Scan for the cell matching the given text and deliver its (x, y) coordinate at center. 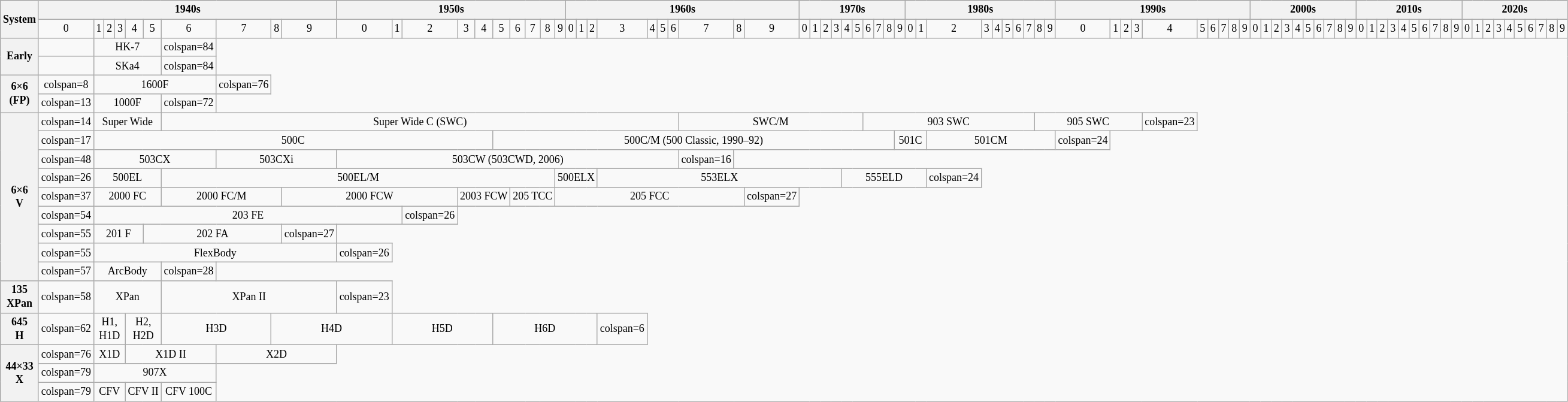
135XPan (20, 297)
XPan II (249, 297)
colspan=57 (66, 271)
colspan=16 (706, 159)
903 SWC (949, 122)
colspan=62 (66, 329)
1970s (853, 10)
2020s (1515, 10)
500EL (127, 177)
503CW (503CWD, 2006) (508, 159)
SWC/M (770, 122)
X1D II (171, 355)
205 FCC (650, 197)
colspan=14 (66, 122)
SKa4 (127, 66)
907X (155, 373)
201 F (119, 234)
CFV (109, 392)
Super Wide C (SWC) (420, 122)
500C (293, 140)
colspan=54 (66, 216)
1960s (682, 10)
colspan=13 (66, 103)
1950s (451, 10)
colspan=8 (66, 84)
H6D (545, 329)
1940s (187, 10)
H4D (332, 329)
colspan=48 (66, 159)
2000s (1303, 10)
colspan=6 (622, 329)
H2, H2D (143, 329)
501C (910, 140)
44×33X (20, 373)
HK-7 (127, 47)
colspan=58 (66, 297)
203 FE (248, 216)
Early (20, 56)
500C/M (500 Classic, 1990–92) (694, 140)
colspan=72 (189, 103)
1980s (980, 10)
205 TCC (533, 197)
H5D (442, 329)
905 SWC (1088, 122)
H1, H1D (109, 329)
6×6V (20, 197)
501CM (991, 140)
2000 FC (127, 197)
1990s (1152, 10)
202 FA (212, 234)
colspan=28 (189, 271)
645H (20, 329)
colspan=37 (66, 197)
FlexBody (215, 253)
H3D (216, 329)
2010s (1409, 10)
1600F (155, 84)
Super Wide (127, 122)
CFV II (143, 392)
System (20, 19)
X2D (277, 355)
CFV 100C (189, 392)
500ELX (576, 177)
553ELX (719, 177)
503CXi (277, 159)
2003 FCW (484, 197)
colspan=17 (66, 140)
1000F (127, 103)
ArcBody (127, 271)
6×6(FP) (20, 93)
2000 FC/M (222, 197)
XPan (127, 297)
555ELD (884, 177)
503CX (155, 159)
500EL/M (358, 177)
X1D (109, 355)
2000 FCW (369, 197)
